Provide the (X, Y) coordinate of the cell's center where the given text is located.  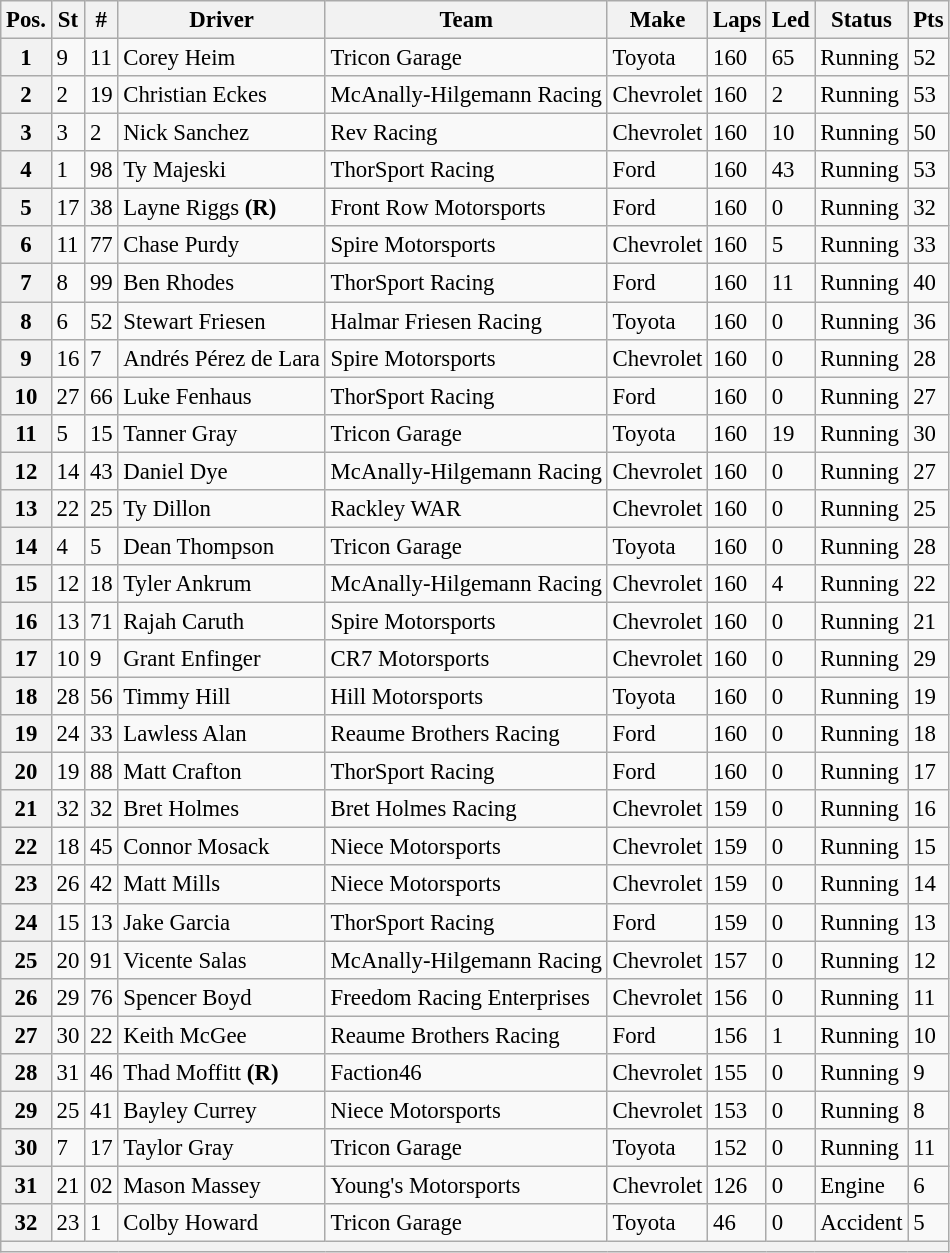
Hill Motorsports (466, 697)
Ben Rhodes (222, 283)
Colby Howard (222, 1223)
Corey Heim (222, 58)
Status (862, 20)
77 (102, 245)
Layne Riggs (R) (222, 208)
Ty Majeski (222, 170)
Make (657, 20)
40 (928, 283)
126 (738, 1185)
Daniel Dye (222, 471)
Laps (738, 20)
Bret Holmes Racing (466, 809)
Tanner Gray (222, 433)
Lawless Alan (222, 734)
Faction46 (466, 1073)
Freedom Racing Enterprises (466, 997)
Pts (928, 20)
CR7 Motorsports (466, 659)
99 (102, 283)
St (68, 20)
Taylor Gray (222, 1148)
Halmar Friesen Racing (466, 321)
Rackley WAR (466, 509)
Ty Dillon (222, 509)
Vicente Salas (222, 960)
45 (102, 847)
Dean Thompson (222, 546)
Matt Crafton (222, 772)
56 (102, 697)
88 (102, 772)
Bret Holmes (222, 809)
Chase Purdy (222, 245)
91 (102, 960)
Tyler Ankrum (222, 584)
76 (102, 997)
152 (738, 1148)
Driver (222, 20)
02 (102, 1185)
Bayley Currey (222, 1110)
Young's Motorsports (466, 1185)
Pos. (26, 20)
42 (102, 885)
# (102, 20)
Mason Massey (222, 1185)
66 (102, 396)
Jake Garcia (222, 922)
36 (928, 321)
65 (790, 58)
Timmy Hill (222, 697)
Luke Fenhaus (222, 396)
Christian Eckes (222, 95)
Stewart Friesen (222, 321)
Rajah Caruth (222, 621)
38 (102, 208)
Keith McGee (222, 1035)
157 (738, 960)
Matt Mills (222, 885)
153 (738, 1110)
Front Row Motorsports (466, 208)
Engine (862, 1185)
98 (102, 170)
Led (790, 20)
Grant Enfinger (222, 659)
155 (738, 1073)
Rev Racing (466, 133)
50 (928, 133)
Spencer Boyd (222, 997)
Thad Moffitt (R) (222, 1073)
Team (466, 20)
Connor Mosack (222, 847)
Accident (862, 1223)
71 (102, 621)
Nick Sanchez (222, 133)
Andrés Pérez de Lara (222, 358)
41 (102, 1110)
